Output the [X, Y] coordinate of the center of the cell containing the given text.  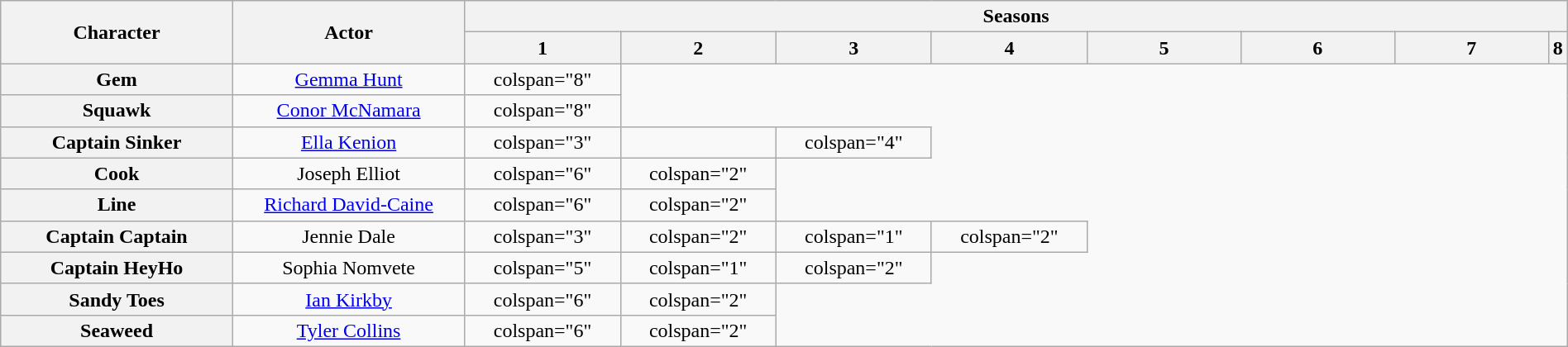
8 [1558, 48]
Captain HeyHo [117, 268]
Tyler Collins [349, 330]
5 [1164, 48]
Ella Kenion [349, 142]
3 [853, 48]
Conor McNamara [349, 111]
4 [1009, 48]
6 [1317, 48]
Sandy Toes [117, 299]
Richard David-Caine [349, 205]
Jennie Dale [349, 236]
Captain Captain [117, 236]
Line [117, 205]
Seasons [1016, 17]
Seaweed [117, 330]
Cook [117, 173]
Character [117, 32]
2 [698, 48]
1 [543, 48]
Sophia Nomvete [349, 268]
7 [1471, 48]
Captain Sinker [117, 142]
Squawk [117, 111]
Actor [349, 32]
Ian Kirkby [349, 299]
colspan="4" [853, 142]
colspan="5" [543, 268]
Joseph Elliot [349, 173]
Gem [117, 79]
Gemma Hunt [349, 79]
